Return the [x, y] coordinate for the center point of the cell that contains the specified text.  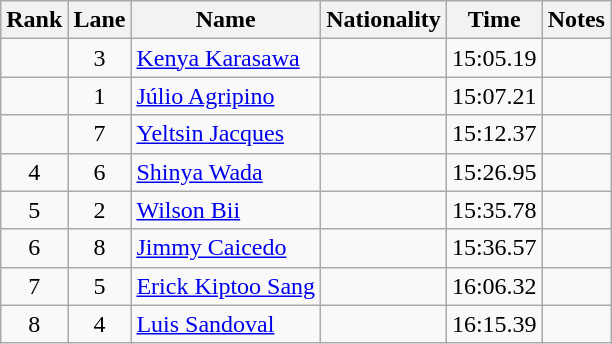
15:35.78 [494, 210]
Kenya Karasawa [226, 58]
Wilson Bii [226, 210]
15:36.57 [494, 248]
Erick Kiptoo Sang [226, 286]
Name [226, 20]
Time [494, 20]
16:06.32 [494, 286]
15:07.21 [494, 96]
Nationality [384, 20]
3 [100, 58]
15:12.37 [494, 134]
Júlio Agripino [226, 96]
Shinya Wada [226, 172]
16:15.39 [494, 324]
Yeltsin Jacques [226, 134]
Rank [34, 20]
15:26.95 [494, 172]
2 [100, 210]
15:05.19 [494, 58]
Notes [576, 20]
1 [100, 96]
Lane [100, 20]
Luis Sandoval [226, 324]
Jimmy Caicedo [226, 248]
